From the cell containing the given text, extract its center point as [X, Y] coordinate. 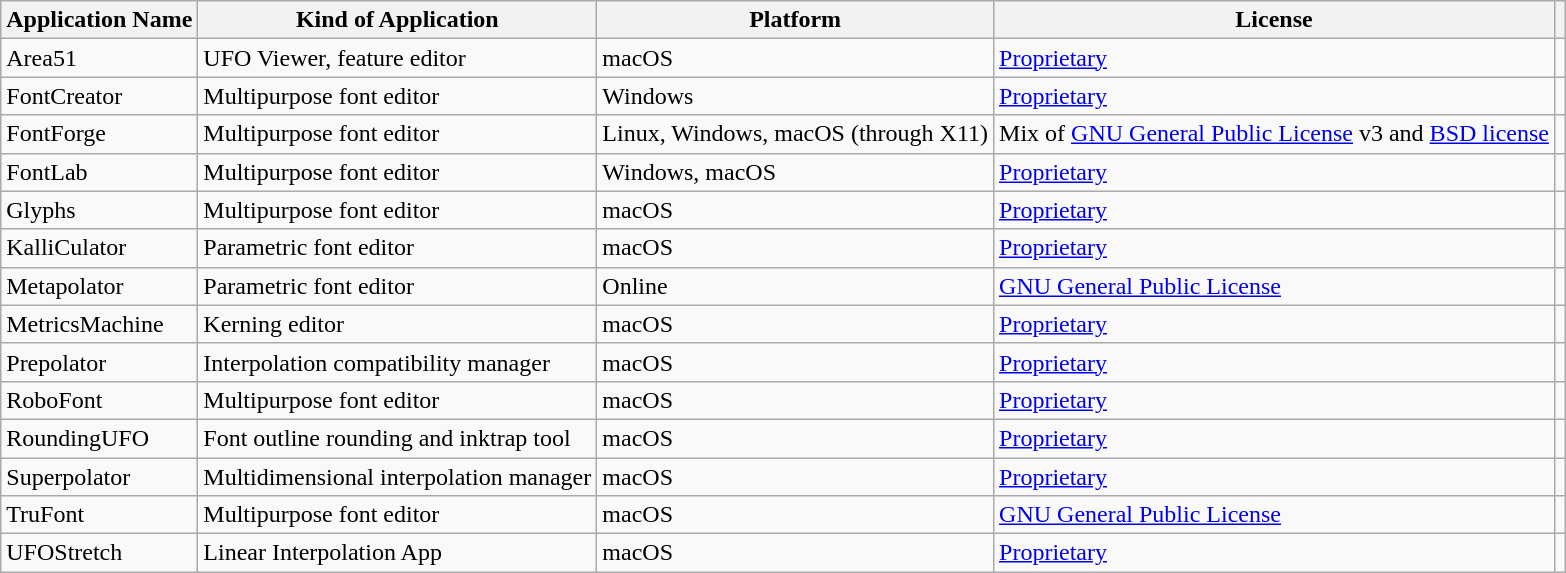
FontCreator [100, 96]
Windows, macOS [796, 172]
Interpolation compatibility manager [398, 362]
UFOStretch [100, 553]
Application Name [100, 20]
MetricsMachine [100, 324]
Platform [796, 20]
Superpolator [100, 477]
Linux, Windows, macOS (through X11) [796, 134]
Glyphs [100, 210]
Linear Interpolation App [398, 553]
Metapolator [100, 286]
KalliCulator [100, 248]
RoboFont [100, 400]
Font outline rounding and inktrap tool [398, 438]
Prepolator [100, 362]
FontLab [100, 172]
Kind of Application [398, 20]
License [1274, 20]
UFO Viewer, feature editor [398, 58]
RoundingUFO [100, 438]
Online [796, 286]
Area51 [100, 58]
Multidimensional interpolation manager [398, 477]
Kerning editor [398, 324]
Mix of GNU General Public License v3 and BSD license [1274, 134]
TruFont [100, 515]
Windows [796, 96]
FontForge [100, 134]
